Search for the cell housing the specified text and yield its (X, Y) center coordinate. 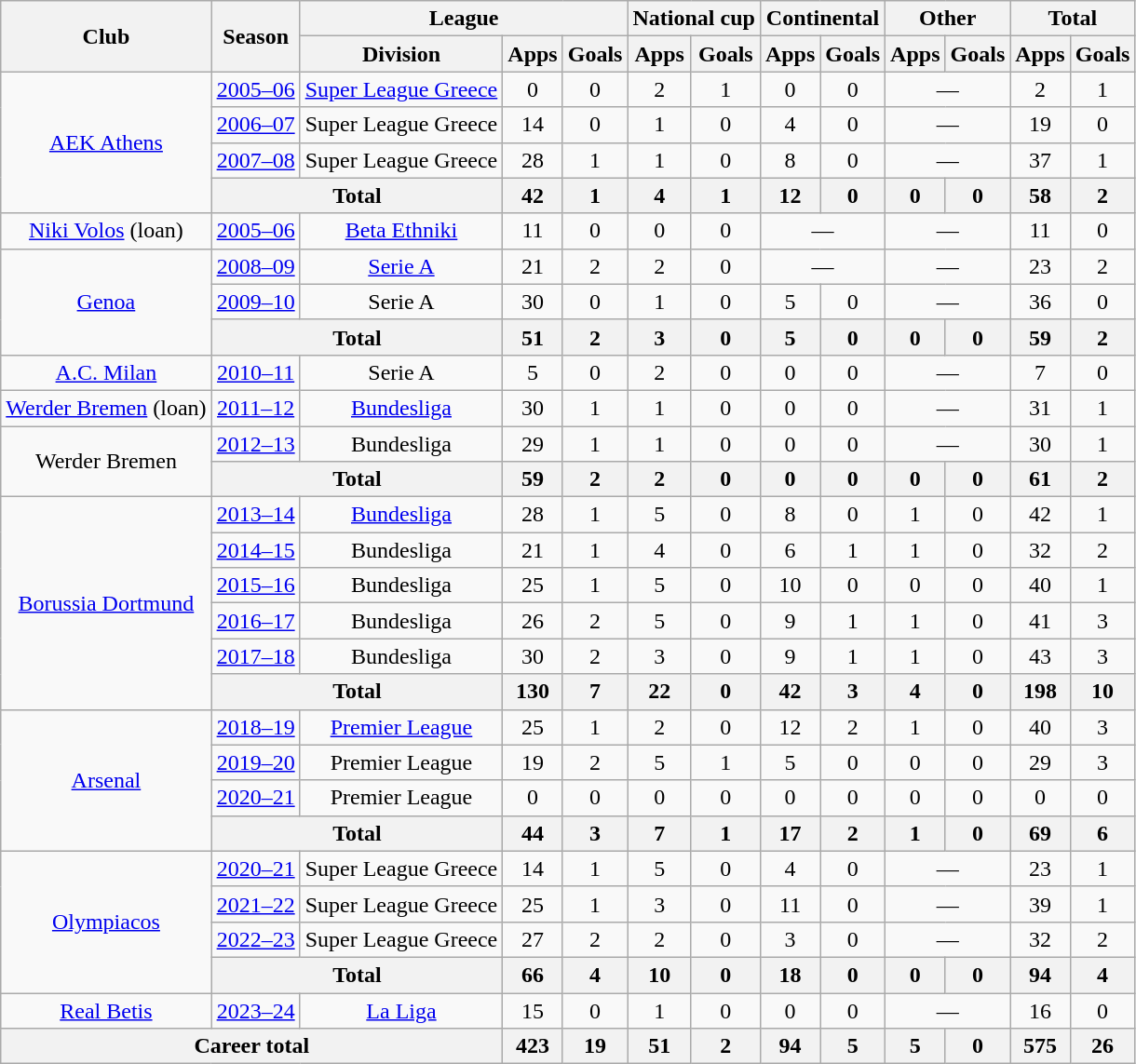
41 (1040, 621)
Continental (822, 19)
58 (1040, 195)
Borussia Dortmund (106, 603)
44 (533, 833)
Beta Ethniki (401, 231)
La Liga (401, 1010)
Olympiacos (106, 922)
2007–08 (255, 160)
Genoa (106, 302)
36 (1040, 302)
22 (659, 692)
A.C. Milan (106, 372)
130 (533, 692)
2017–18 (255, 656)
37 (1040, 160)
2018–19 (255, 727)
39 (1040, 904)
2009–10 (255, 302)
Other (948, 19)
198 (1040, 692)
2012–13 (255, 444)
66 (533, 975)
Werder Bremen (106, 462)
2011–12 (255, 408)
27 (533, 939)
2014–15 (255, 550)
2015–16 (255, 586)
Niki Volos (loan) (106, 231)
43 (1040, 656)
31 (1040, 408)
Werder Bremen (loan) (106, 408)
17 (790, 833)
2019–20 (255, 762)
Division (401, 54)
423 (533, 1046)
Club (106, 36)
2016–17 (255, 621)
69 (1040, 833)
Real Betis (106, 1010)
National cup (694, 19)
Arsenal (106, 780)
2023–24 (255, 1010)
2021–22 (255, 904)
575 (1040, 1046)
AEK Athens (106, 142)
League (464, 19)
2010–11 (255, 372)
2006–07 (255, 125)
2013–14 (255, 515)
16 (1040, 1010)
15 (533, 1010)
2008–09 (255, 266)
Season (255, 36)
61 (1040, 479)
Career total (251, 1046)
18 (790, 975)
2022–23 (255, 939)
